Find where the given text appears and provide that cell's center as (X, Y) coordinate. 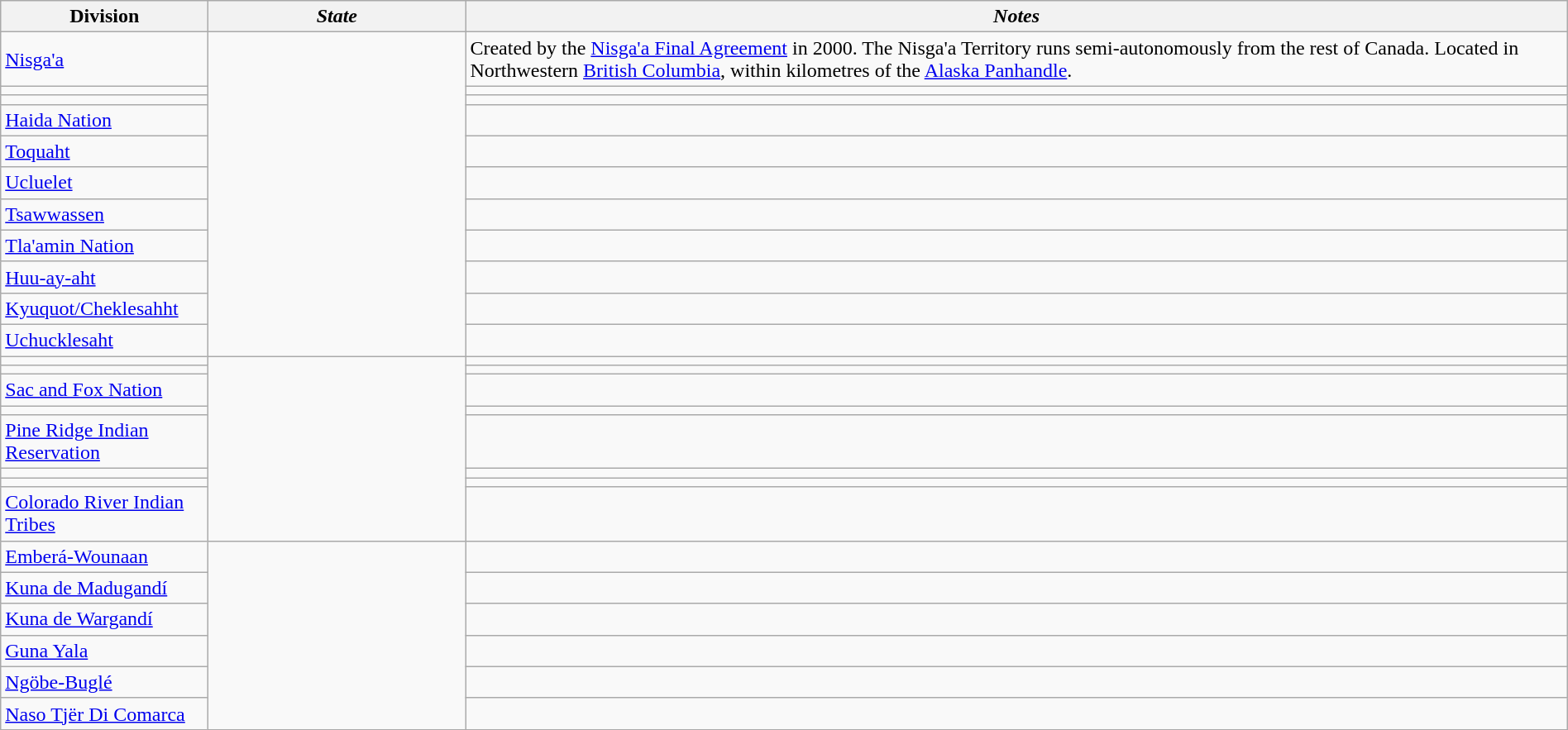
Tla'amin Nation (104, 246)
Kuna de Wargandí (104, 619)
Uchucklesaht (104, 340)
Ngöbe-Buglé (104, 682)
Notes (1016, 17)
Pine Ridge Indian Reservation (104, 441)
Guna Yala (104, 651)
Huu-ay-aht (104, 277)
Kyuquot/Cheklesahht (104, 308)
State (337, 17)
Nisga'a (104, 60)
Sac and Fox Nation (104, 390)
Emberá-Wounaan (104, 556)
Tsawwassen (104, 214)
Naso Tjër Di Comarca (104, 713)
Toquaht (104, 151)
Kuna de Madugandí (104, 588)
Ucluelet (104, 183)
Haida Nation (104, 120)
Division (104, 17)
Colorado River Indian Tribes (104, 514)
